Determine the [X, Y] coordinate at the center of the cell enclosing the given text.  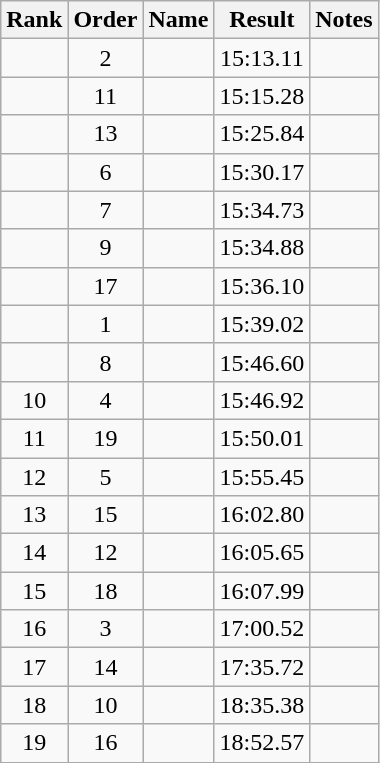
18:35.38 [262, 705]
16:05.65 [262, 553]
15:46.60 [262, 362]
15:34.73 [262, 210]
Result [262, 20]
5 [106, 477]
15:50.01 [262, 438]
17:00.52 [262, 629]
15:13.11 [262, 58]
9 [106, 248]
15:55.45 [262, 477]
1 [106, 324]
Notes [344, 20]
Name [178, 20]
16:02.80 [262, 515]
3 [106, 629]
8 [106, 362]
15:34.88 [262, 248]
16:07.99 [262, 591]
6 [106, 172]
17:35.72 [262, 667]
4 [106, 400]
15:46.92 [262, 400]
15:15.28 [262, 96]
Order [106, 20]
2 [106, 58]
Rank [34, 20]
15:39.02 [262, 324]
7 [106, 210]
18:52.57 [262, 743]
15:36.10 [262, 286]
15:25.84 [262, 134]
15:30.17 [262, 172]
